Output the (x, y) coordinate of the center of the cell containing the given text.  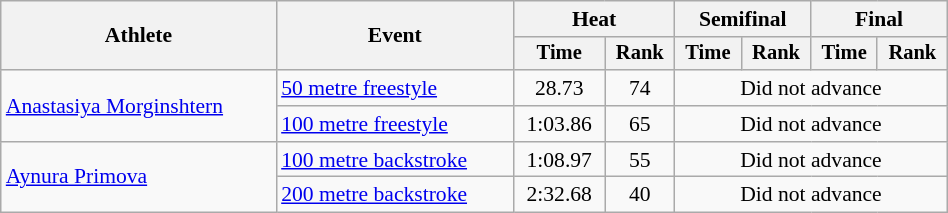
28.73 (558, 88)
2:32.68 (558, 195)
55 (640, 160)
Aynura Primova (138, 178)
Semifinal (743, 19)
200 metre backstroke (394, 195)
Heat (594, 19)
Anastasiya Morginshtern (138, 106)
Final (879, 19)
1:03.86 (558, 124)
1:08.97 (558, 160)
74 (640, 88)
100 metre freestyle (394, 124)
40 (640, 195)
Event (394, 36)
Athlete (138, 36)
50 metre freestyle (394, 88)
100 metre backstroke (394, 160)
65 (640, 124)
